Find where the given text appears and provide that cell's center as (x, y) coordinate. 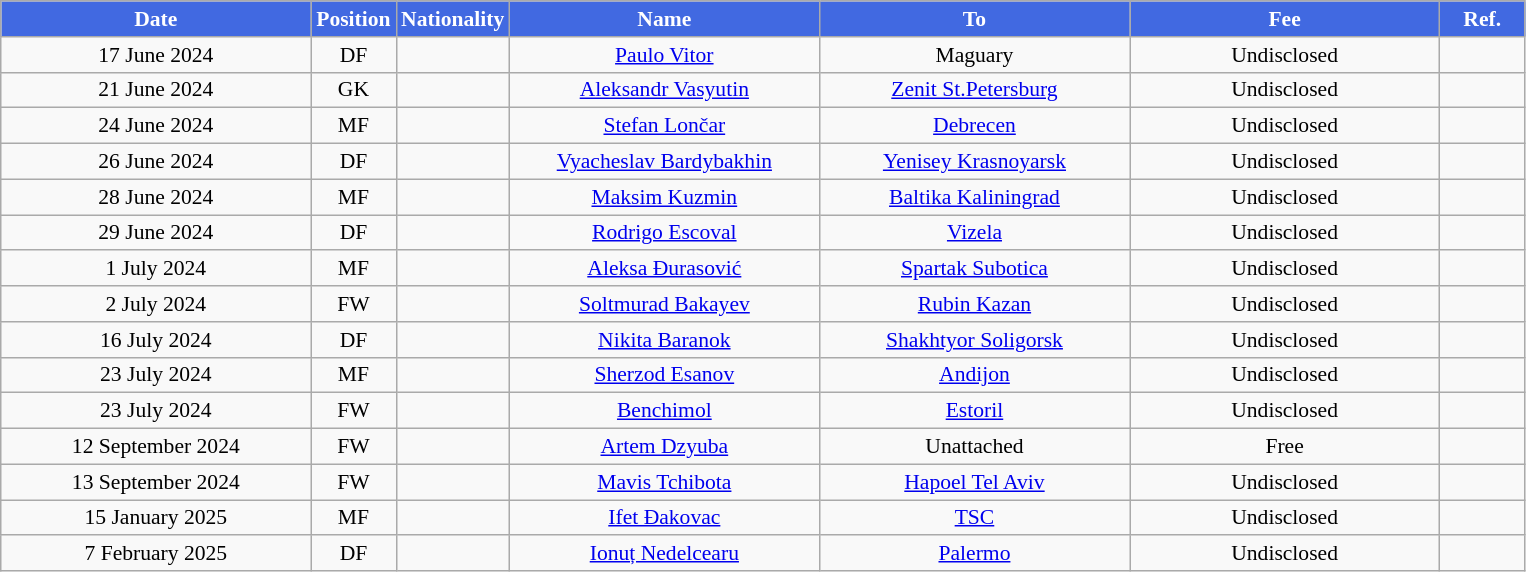
Maksim Kuzmin (664, 197)
12 September 2024 (156, 447)
Free (1285, 447)
29 June 2024 (156, 233)
26 June 2024 (156, 162)
Zenit St.Petersburg (974, 90)
16 July 2024 (156, 340)
15 January 2025 (156, 518)
Hapoel Tel Aviv (974, 482)
To (974, 19)
TSC (974, 518)
Shakhtyor Soligorsk (974, 340)
7 February 2025 (156, 554)
28 June 2024 (156, 197)
Maguary (974, 55)
Palermo (974, 554)
Unattached (974, 447)
Name (664, 19)
13 September 2024 (156, 482)
Aleksandr Vasyutin (664, 90)
17 June 2024 (156, 55)
Debrecen (974, 126)
1 July 2024 (156, 269)
Mavis Tchibota (664, 482)
Yenisey Krasnoyarsk (974, 162)
Paulo Vitor (664, 55)
Soltmurad Bakayev (664, 304)
Vizela (974, 233)
Spartak Subotica (974, 269)
Sherzod Esanov (664, 375)
Stefan Lončar (664, 126)
Nationality (452, 19)
2 July 2024 (156, 304)
Vyacheslav Bardybakhin (664, 162)
Date (156, 19)
Estoril (974, 411)
Baltika Kaliningrad (974, 197)
Ref. (1482, 19)
Artem Dzyuba (664, 447)
Nikita Baranok (664, 340)
Rodrigo Escoval (664, 233)
Fee (1285, 19)
24 June 2024 (156, 126)
21 June 2024 (156, 90)
Ifet Đakovac (664, 518)
Aleksa Đurasović (664, 269)
Position (354, 19)
Rubin Kazan (974, 304)
Andijon (974, 375)
GK (354, 90)
Benchimol (664, 411)
Ionuț Nedelcearu (664, 554)
